Scan for the cell matching the given text and deliver its [X, Y] coordinate at center. 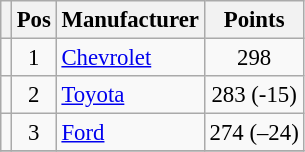
Chevrolet [130, 58]
274 (–24) [254, 133]
298 [254, 58]
2 [34, 95]
3 [34, 133]
Points [254, 20]
Ford [130, 133]
Manufacturer [130, 20]
283 (-15) [254, 95]
1 [34, 58]
Pos [34, 20]
Toyota [130, 95]
